Return the [x, y] coordinate for the center point of the cell that contains the specified text.  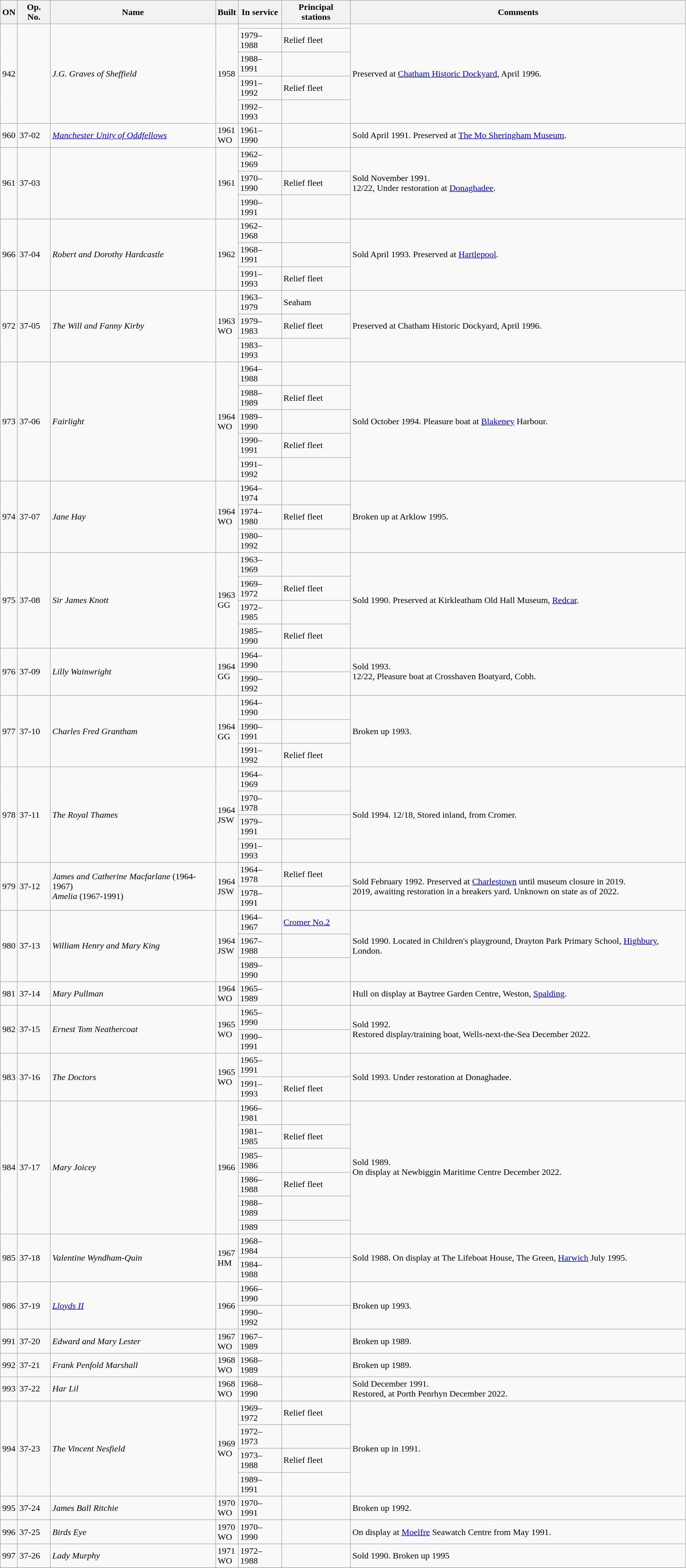
37-18 [34, 1258]
The Royal Thames [133, 815]
37-07 [34, 517]
Lilly Wainwright [133, 672]
Comments [518, 12]
37-19 [34, 1305]
Cromer No.2 [316, 922]
1965–1991 [260, 1065]
1979–1983 [260, 326]
37-23 [34, 1449]
37-21 [34, 1365]
1967WO [227, 1341]
In service [260, 12]
Broken up at Arklow 1995. [518, 517]
Sold April 1991. Preserved at The Mo Sheringham Museum. [518, 136]
J.G. Graves of Sheffield [133, 74]
960 [9, 136]
37-12 [34, 886]
37-15 [34, 1029]
37-22 [34, 1388]
1989–1991 [260, 1484]
Fairlight [133, 421]
1968–1989 [260, 1365]
1961–1990 [260, 136]
Mary Joicey [133, 1167]
1968–1990 [260, 1388]
James and Catherine Macfarlane (1964-1967)Amelia (1967-1991) [133, 886]
1973–1988 [260, 1460]
The Vincent Nesfield [133, 1449]
961 [9, 183]
1970–1991 [260, 1508]
1965–1989 [260, 994]
986 [9, 1305]
Sold 1994. 12/18, Stored inland, from Cromer. [518, 815]
Sold 1988. On display at The Lifeboat House, The Green, Harwich July 1995. [518, 1258]
1984–1988 [260, 1270]
Sold April 1993. Preserved at Hartlepool. [518, 254]
Broken up in 1991. [518, 1449]
993 [9, 1388]
1961WO [227, 136]
Ernest Tom Neathercoat [133, 1029]
1972–1988 [260, 1556]
978 [9, 815]
1964–1969 [260, 779]
37-06 [34, 421]
984 [9, 1167]
1966–1990 [260, 1293]
1972–1973 [260, 1437]
1966–1981 [260, 1113]
1983–1993 [260, 350]
Sold December 1991. Restored, at Porth Penrhyn December 2022. [518, 1388]
1962–1968 [260, 231]
1962 [227, 254]
37-04 [34, 254]
1985–1990 [260, 636]
1986–1988 [260, 1184]
37-02 [34, 136]
983 [9, 1077]
William Henry and Mary King [133, 946]
966 [9, 254]
Sold 1990. Located in Children's playground, Drayton Park Primary School, Highbury, London. [518, 946]
37-08 [34, 600]
972 [9, 326]
1974–1980 [260, 517]
1962–1969 [260, 159]
Frank Penfold Marshall [133, 1365]
Sold 1992. Restored display/training boat, Wells-next-the-Sea December 2022. [518, 1029]
37-03 [34, 183]
1972–1985 [260, 612]
1967–1989 [260, 1341]
37-05 [34, 326]
37-16 [34, 1077]
1981–1985 [260, 1136]
37-26 [34, 1556]
Sold 1989. On display at Newbiggin Maritime Centre December 2022. [518, 1167]
Sold 1990. Broken up 1995 [518, 1556]
1979–1988 [260, 40]
1985–1986 [260, 1161]
Charles Fred Grantham [133, 731]
Seaham [316, 303]
Robert and Dorothy Hardcastle [133, 254]
1967HM [227, 1258]
James Ball Ritchie [133, 1508]
942 [9, 74]
1963WO [227, 326]
980 [9, 946]
On display at Moelfre Seawatch Centre from May 1991. [518, 1532]
1971WO [227, 1556]
ON [9, 12]
994 [9, 1449]
Valentine Wyndham-Quin [133, 1258]
37-14 [34, 994]
Lloyds II [133, 1305]
1969WO [227, 1449]
975 [9, 600]
37-17 [34, 1167]
37-13 [34, 946]
982 [9, 1029]
Sold 1990. Preserved at Kirkleatham Old Hall Museum, Redcar. [518, 600]
37-11 [34, 815]
Op. No. [34, 12]
Principal stations [316, 12]
Birds Eye [133, 1532]
1968–1991 [260, 254]
1989 [260, 1227]
37-24 [34, 1508]
Har Lil [133, 1388]
979 [9, 886]
Name [133, 12]
1964–1988 [260, 374]
976 [9, 672]
1964–1967 [260, 922]
37-25 [34, 1532]
1963–1979 [260, 303]
1968–1984 [260, 1246]
Built [227, 12]
1964–1978 [260, 874]
1967–1988 [260, 946]
Sold November 1991. 12/22, Under restoration at Donaghadee. [518, 183]
Manchester Unity of Oddfellows [133, 136]
997 [9, 1556]
985 [9, 1258]
991 [9, 1341]
Sold 1993. 12/22, Pleasure boat at Crosshaven Boatyard, Cobh. [518, 672]
1992–1993 [260, 111]
The Will and Fanny Kirby [133, 326]
The Doctors [133, 1077]
1979–1991 [260, 826]
Edward and Mary Lester [133, 1341]
1978–1991 [260, 898]
1963GG [227, 600]
1965–1990 [260, 1017]
Jane Hay [133, 517]
Sold 1993. Under restoration at Donaghadee. [518, 1077]
Sir James Knott [133, 600]
Lady Murphy [133, 1556]
995 [9, 1508]
1980–1992 [260, 541]
996 [9, 1532]
Hull on display at Baytree Garden Centre, Weston, Spalding. [518, 994]
1988–1991 [260, 64]
1961 [227, 183]
37-20 [34, 1341]
1958 [227, 74]
974 [9, 517]
Sold October 1994. Pleasure boat at Blakeney Harbour. [518, 421]
992 [9, 1365]
Mary Pullman [133, 994]
1964–1974 [260, 493]
1970–1978 [260, 803]
977 [9, 731]
37-09 [34, 672]
981 [9, 994]
37-10 [34, 731]
1963–1969 [260, 564]
Broken up 1992. [518, 1508]
973 [9, 421]
